Pinpoint the cell where the given text exists, returning its [X, Y] midpoint coordinate. 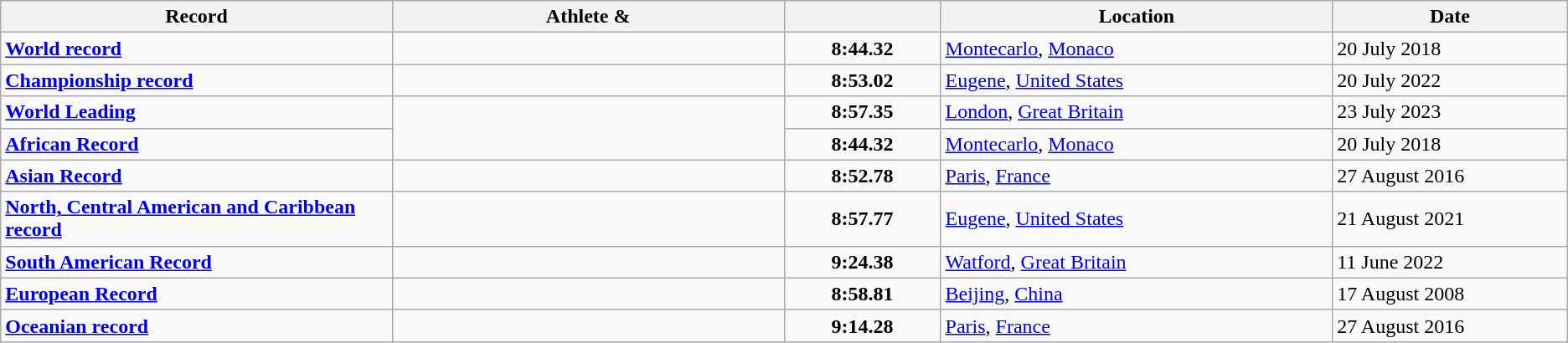
Beijing, China [1137, 294]
Oceanian record [197, 325]
European Record [197, 294]
Championship record [197, 80]
8:57.35 [863, 112]
African Record [197, 144]
8:57.77 [863, 219]
23 July 2023 [1451, 112]
17 August 2008 [1451, 294]
9:14.28 [863, 325]
Record [197, 17]
Date [1451, 17]
11 June 2022 [1451, 262]
Athlete & [588, 17]
London, Great Britain [1137, 112]
Watford, Great Britain [1137, 262]
8:58.81 [863, 294]
North, Central American and Caribbean record [197, 219]
Asian Record [197, 176]
21 August 2021 [1451, 219]
8:53.02 [863, 80]
9:24.38 [863, 262]
Location [1137, 17]
World record [197, 49]
World Leading [197, 112]
8:52.78 [863, 176]
South American Record [197, 262]
20 July 2022 [1451, 80]
